Return the [x, y] coordinate for the center point of the cell that contains the specified text.  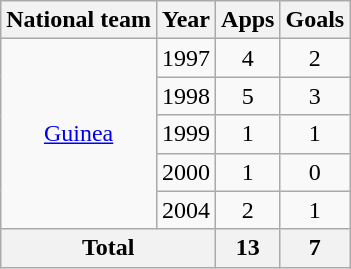
Apps [248, 20]
Guinea [79, 134]
1999 [186, 134]
0 [315, 172]
Goals [315, 20]
National team [79, 20]
5 [248, 96]
1997 [186, 58]
13 [248, 248]
1998 [186, 96]
2000 [186, 172]
3 [315, 96]
7 [315, 248]
Year [186, 20]
Total [108, 248]
2004 [186, 210]
4 [248, 58]
